Return the [x, y] coordinate for the center point of the cell that contains the specified text.  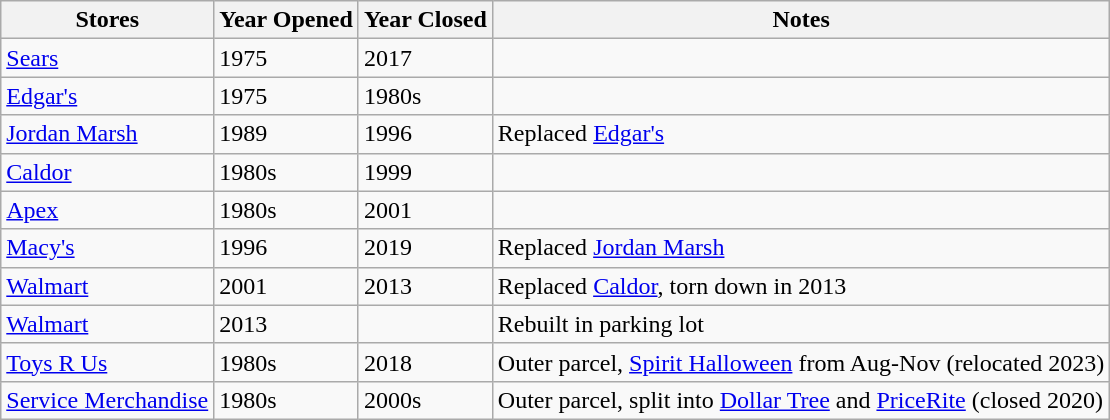
Year Opened [286, 20]
Replaced Caldor, torn down in 2013 [801, 286]
1999 [425, 172]
2000s [425, 400]
2017 [425, 58]
Replaced Jordan Marsh [801, 248]
Toys R Us [108, 362]
Notes [801, 20]
Year Closed [425, 20]
Outer parcel, Spirit Halloween from Aug-Nov (relocated 2023) [801, 362]
Apex [108, 210]
Outer parcel, split into Dollar Tree and PriceRite (closed 2020) [801, 400]
Jordan Marsh [108, 134]
Caldor [108, 172]
Edgar's [108, 96]
2018 [425, 362]
Replaced Edgar's [801, 134]
Stores [108, 20]
2019 [425, 248]
1989 [286, 134]
Rebuilt in parking lot [801, 324]
Macy's [108, 248]
Service Merchandise [108, 400]
Sears [108, 58]
